Identify which cell holds the provided text, then report its [x, y] central coordinate. 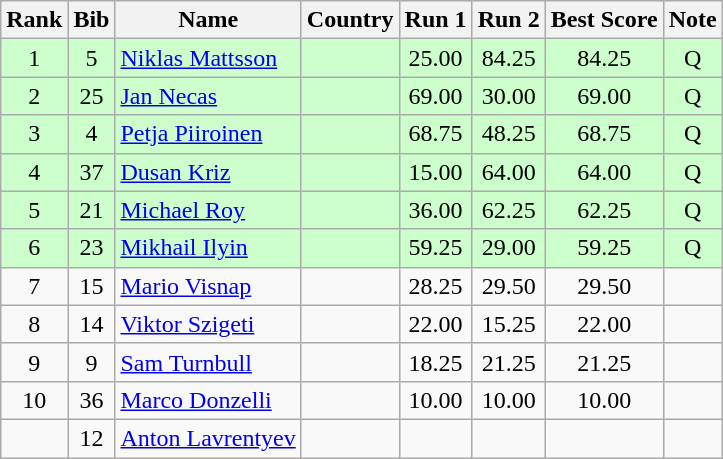
Run 1 [436, 20]
18.25 [436, 362]
Anton Lavrentyev [208, 438]
Petja Piiroinen [208, 134]
1 [34, 58]
30.00 [508, 96]
48.25 [508, 134]
14 [92, 324]
Viktor Szigeti [208, 324]
Michael Roy [208, 210]
15.25 [508, 324]
Country [350, 20]
15 [92, 286]
2 [34, 96]
Note [692, 20]
23 [92, 248]
8 [34, 324]
Jan Necas [208, 96]
29.00 [508, 248]
6 [34, 248]
Name [208, 20]
15.00 [436, 172]
36.00 [436, 210]
28.25 [436, 286]
Mario Visnap [208, 286]
Best Score [604, 20]
Run 2 [508, 20]
Marco Donzelli [208, 400]
Dusan Kriz [208, 172]
7 [34, 286]
3 [34, 134]
25 [92, 96]
36 [92, 400]
Mikhail Ilyin [208, 248]
Bib [92, 20]
37 [92, 172]
12 [92, 438]
Rank [34, 20]
10 [34, 400]
21 [92, 210]
25.00 [436, 58]
Niklas Mattsson [208, 58]
Sam Turnbull [208, 362]
